Extract the [X, Y] coordinate from the center of the cell holding the provided text.  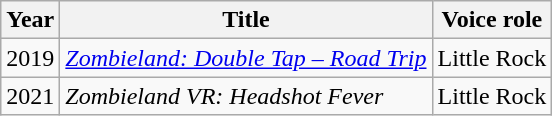
Year [30, 20]
2019 [30, 58]
Voice role [492, 20]
2021 [30, 96]
Zombieland: Double Tap – Road Trip [246, 58]
Title [246, 20]
Zombieland VR: Headshot Fever [246, 96]
